Locate the cell with the specified text and output its [x, y] center coordinate. 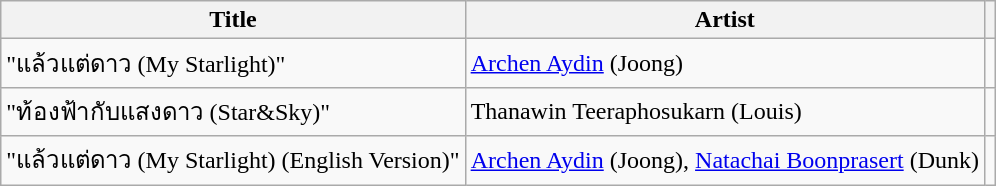
Thanawin Teeraphosukarn (Louis) [724, 112]
"แล้วแต่ดาว (My Starlight) (English Version)" [233, 160]
Archen Aydin (Joong) [724, 64]
Artist [724, 20]
"ท้องฟ้ากับแสงดาว (Star&Sky)" [233, 112]
Title [233, 20]
"แล้วแต่ดาว (My Starlight)" [233, 64]
Archen Aydin (Joong), Natachai Boonprasert (Dunk) [724, 160]
